Search for the cell housing the specified text and yield its [X, Y] center coordinate. 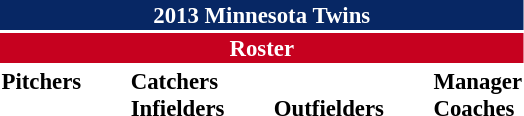
Roster [262, 48]
2013 Minnesota Twins [262, 15]
